Determine the [X, Y] coordinate at the center of the cell enclosing the given text.  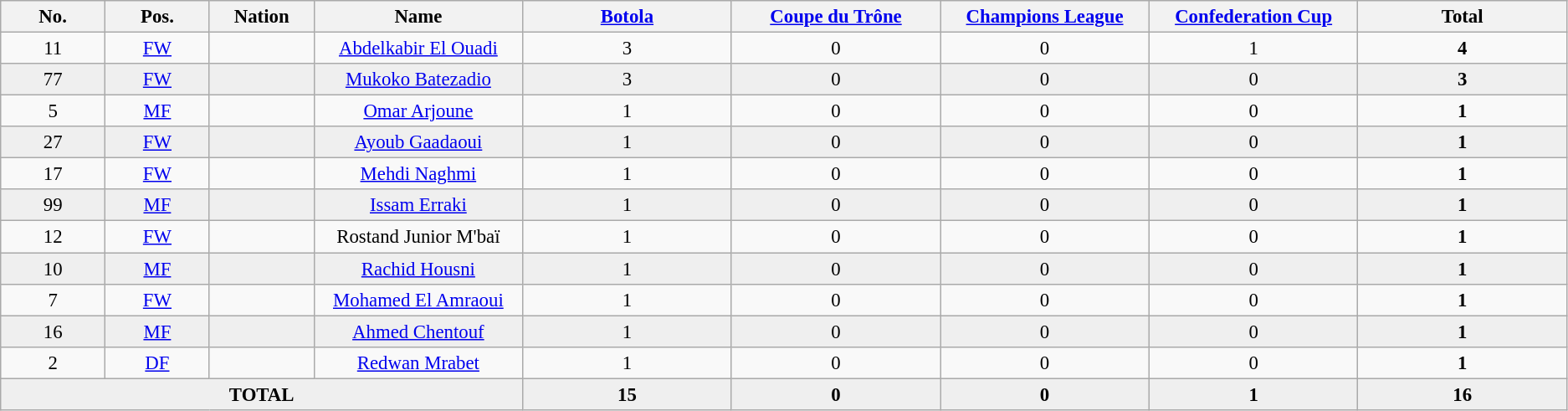
Coupe du Trône [836, 17]
2 [54, 362]
27 [54, 142]
TOTAL [262, 394]
11 [54, 49]
Mukoko Batezadio [418, 80]
7 [54, 300]
Mehdi Naghmi [418, 174]
Confederation Cup [1253, 17]
Abdelkabir El Ouadi [418, 49]
Total [1463, 17]
Rachid Housni [418, 269]
Issam Erraki [418, 205]
99 [54, 205]
12 [54, 237]
Redwan Mrabet [418, 362]
17 [54, 174]
10 [54, 269]
Pos. [157, 17]
Nation [261, 17]
5 [54, 111]
15 [628, 394]
4 [1463, 49]
Mohamed El Amraoui [418, 300]
Name [418, 17]
Ahmed Chentouf [418, 331]
No. [54, 17]
Ayoub Gaadaoui [418, 142]
DF [157, 362]
Omar Arjoune [418, 111]
Rostand Junior M'baï [418, 237]
77 [54, 80]
Champions League [1045, 17]
Botola [628, 17]
